Detect which cell encompasses the target text, then output its (x, y) center coordinate. 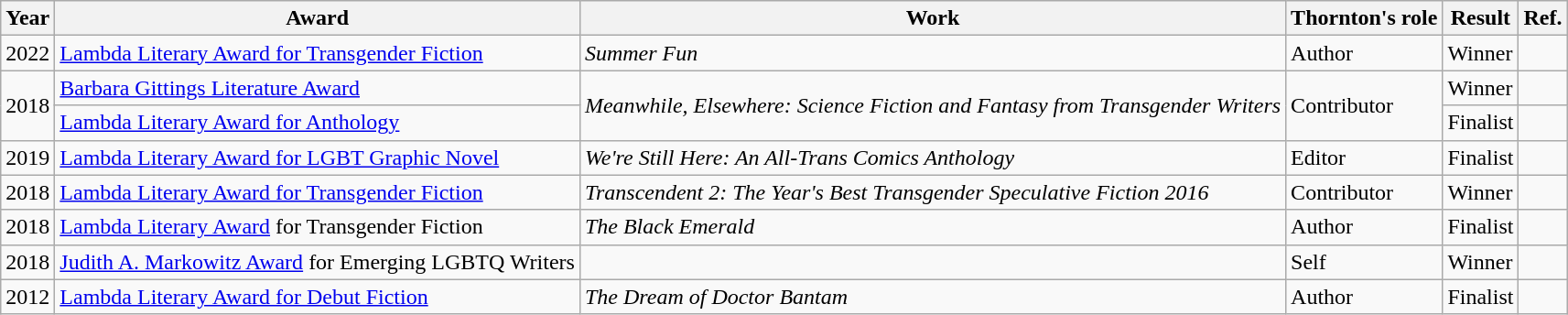
Judith A. Markowitz Award for Emerging LGBTQ Writers (318, 262)
2019 (27, 157)
Meanwhile, Elsewhere: Science Fiction and Fantasy from Transgender Writers (932, 105)
Editor (1364, 157)
Year (27, 18)
Result (1481, 18)
The Dream of Doctor Bantam (932, 297)
Self (1364, 262)
Transcendent 2: The Year's Best Transgender Speculative Fiction 2016 (932, 192)
Lambda Literary Award for Debut Fiction (318, 297)
Summer Fun (932, 53)
We're Still Here: An All-Trans Comics Anthology (932, 157)
Ref. (1543, 18)
Lambda Literary Award for LGBT Graphic Novel (318, 157)
The Black Emerald (932, 227)
Barbara Gittings Literature Award (318, 88)
Thornton's role (1364, 18)
Award (318, 18)
Work (932, 18)
Lambda Literary Award for Anthology (318, 123)
2012 (27, 297)
2022 (27, 53)
